Provide the [X, Y] coordinate of the cell's center where the given text is located.  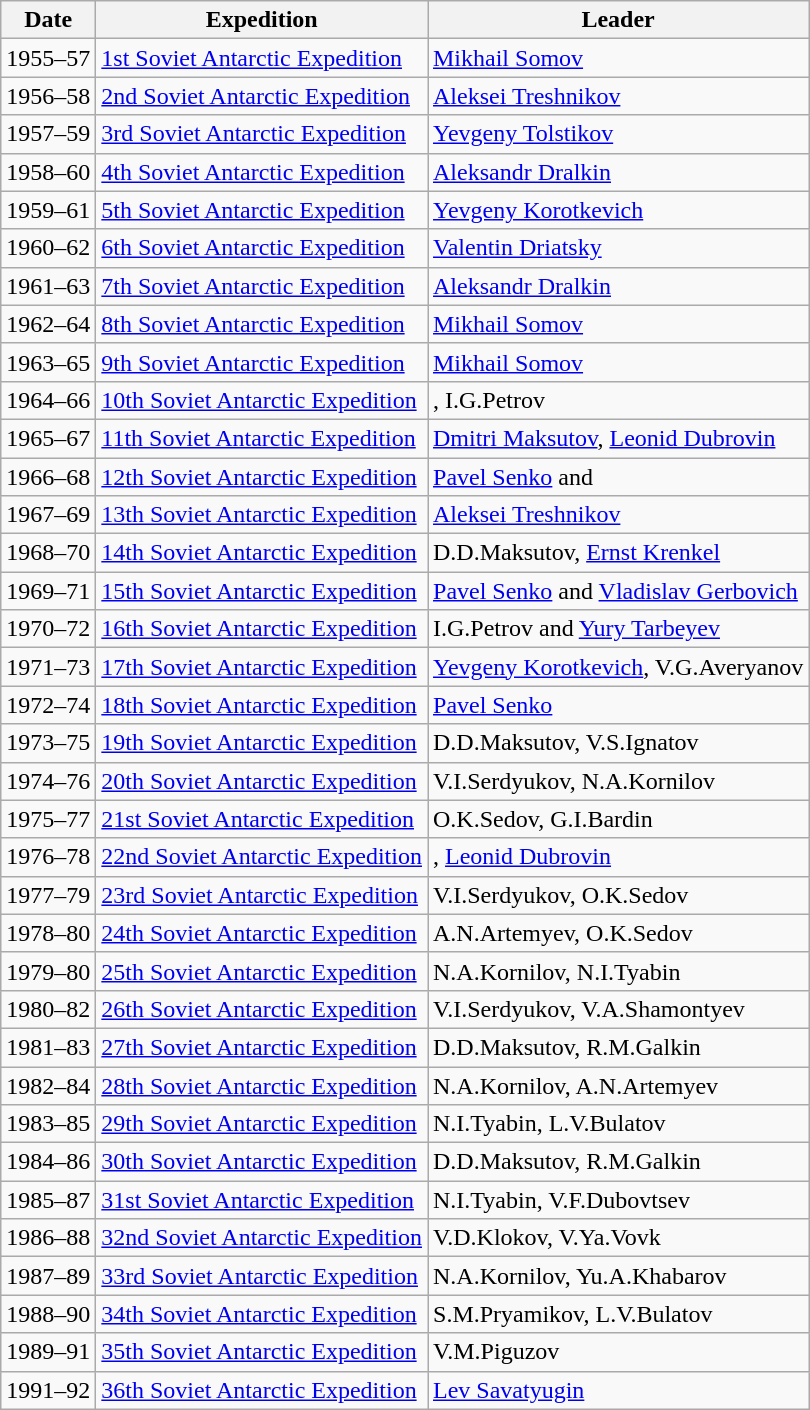
I.G.Petrov and Yury Tarbeyev [618, 629]
Pavel Senko [618, 705]
1964–66 [48, 400]
S.M.Pryamikov, L.V.Bulatov [618, 1314]
1977–79 [48, 895]
1958–60 [48, 172]
33rd Soviet Antarctic Expedition [262, 1276]
N.A.Kornilov, N.I.Tyabin [618, 971]
7th Soviet Antarctic Expedition [262, 286]
1978–80 [48, 933]
13th Soviet Antarctic Expedition [262, 515]
19th Soviet Antarctic Expedition [262, 743]
1987–89 [48, 1276]
1956–58 [48, 96]
30th Soviet Antarctic Expedition [262, 1162]
15th Soviet Antarctic Expedition [262, 591]
12th Soviet Antarctic Expedition [262, 477]
Lev Savatyugin [618, 1390]
D.D.Maksutov, V.S.Ignatov [618, 743]
Expedition [262, 20]
1969–71 [48, 591]
1970–72 [48, 629]
1985–87 [48, 1200]
N.A.Kornilov, Yu.A.Khabarov [618, 1276]
11th Soviet Antarctic Expedition [262, 438]
A.N.Artemyev, O.K.Sedov [618, 933]
Dmitri Maksutov, Leonid Dubrovin [618, 438]
1959–61 [48, 210]
1981–83 [48, 1047]
N.A.Kornilov, A.N.Artemyev [618, 1085]
1976–78 [48, 857]
17th Soviet Antarctic Expedition [262, 667]
1982–84 [48, 1085]
Leader [618, 20]
1991–92 [48, 1390]
18th Soviet Antarctic Expedition [262, 705]
4th Soviet Antarctic Expedition [262, 172]
23rd Soviet Antarctic Expedition [262, 895]
1988–90 [48, 1314]
Yevgeny Korotkevich, V.G.Averyanov [618, 667]
V.I.Serdyukov, V.A.Shamontyev [618, 1009]
V.I.Serdyukov, O.K.Sedov [618, 895]
8th Soviet Antarctic Expedition [262, 324]
1983–85 [48, 1124]
6th Soviet Antarctic Expedition [262, 248]
26th Soviet Antarctic Expedition [262, 1009]
1986–88 [48, 1238]
1963–65 [48, 362]
32nd Soviet Antarctic Expedition [262, 1238]
1967–69 [48, 515]
1965–67 [48, 438]
22nd Soviet Antarctic Expedition [262, 857]
10th Soviet Antarctic Expedition [262, 400]
V.D.Klokov, V.Ya.Vovk [618, 1238]
2nd Soviet Antarctic Expedition [262, 96]
V.M.Piguzov [618, 1352]
1974–76 [48, 781]
5th Soviet Antarctic Expedition [262, 210]
Valentin Driatsky [618, 248]
D.D.Maksutov, Ernst Krenkel [618, 553]
Yevgeny Tolstikov [618, 134]
1979–80 [48, 971]
1960–62 [48, 248]
35th Soviet Antarctic Expedition [262, 1352]
27th Soviet Antarctic Expedition [262, 1047]
Yevgeny Korotkevich [618, 210]
Pavel Senko and Vladislav Gerbovich [618, 591]
1980–82 [48, 1009]
, Leonid Dubrovin [618, 857]
1957–59 [48, 134]
1961–63 [48, 286]
31st Soviet Antarctic Expedition [262, 1200]
24th Soviet Antarctic Expedition [262, 933]
1962–64 [48, 324]
Pavel Senko and [618, 477]
36th Soviet Antarctic Expedition [262, 1390]
16th Soviet Antarctic Expedition [262, 629]
3rd Soviet Antarctic Expedition [262, 134]
34th Soviet Antarctic Expedition [262, 1314]
O.K.Sedov, G.I.Bardin [618, 819]
1971–73 [48, 667]
25th Soviet Antarctic Expedition [262, 971]
V.I.Serdyukov, N.A.Kornilov [618, 781]
1989–91 [48, 1352]
1984–86 [48, 1162]
1st Soviet Antarctic Expedition [262, 58]
9th Soviet Antarctic Expedition [262, 362]
1966–68 [48, 477]
1972–74 [48, 705]
28th Soviet Antarctic Expedition [262, 1085]
N.I.Tyabin, L.V.Bulatov [618, 1124]
N.I.Tyabin, V.F.Dubovtsev [618, 1200]
1975–77 [48, 819]
1973–75 [48, 743]
21st Soviet Antarctic Expedition [262, 819]
Date [48, 20]
20th Soviet Antarctic Expedition [262, 781]
1968–70 [48, 553]
14th Soviet Antarctic Expedition [262, 553]
1955–57 [48, 58]
, I.G.Petrov [618, 400]
29th Soviet Antarctic Expedition [262, 1124]
